Find where the given text appears and provide that cell's center as (X, Y) coordinate. 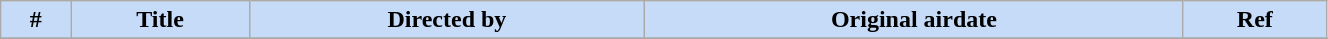
Original airdate (914, 20)
Ref (1254, 20)
Directed by (446, 20)
Title (160, 20)
# (36, 20)
